Return [X, Y] of the center of cell containing provided text 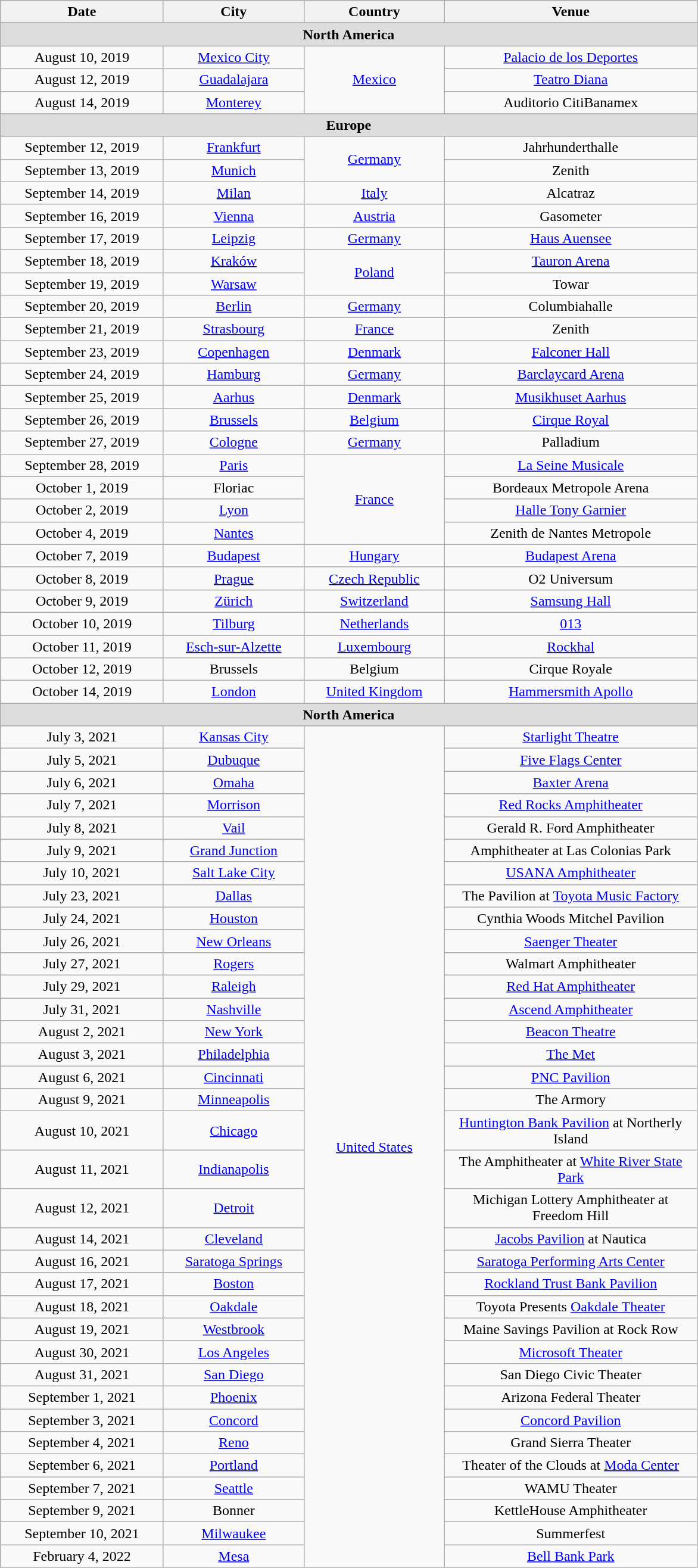
September 27, 2019 [82, 442]
September 19, 2019 [82, 284]
Arizona Federal Theater [571, 1397]
Amphitheater at Las Colonias Park [571, 850]
Saratoga Springs [233, 1261]
September 23, 2019 [82, 352]
Jahrhunderthalle [571, 148]
Vienna [233, 216]
Samsung Hall [571, 601]
September 26, 2019 [82, 420]
Omaha [233, 783]
The Met [571, 1055]
September 16, 2019 [82, 216]
September 21, 2019 [82, 329]
Oakdale [233, 1307]
Hamburg [233, 375]
Microsoft Theater [571, 1352]
Luxembourg [374, 646]
Dallas [233, 896]
August 3, 2021 [82, 1055]
October 10, 2019 [82, 624]
London [233, 692]
August 31, 2021 [82, 1374]
October 2, 2019 [82, 510]
Zürich [233, 601]
United Kingdom [374, 692]
July 3, 2021 [82, 737]
September 25, 2019 [82, 397]
Guadalajara [233, 80]
October 8, 2019 [82, 578]
Detroit [233, 1208]
Falconer Hall [571, 352]
September 10, 2021 [82, 1533]
Minneapolis [233, 1100]
August 17, 2021 [82, 1284]
August 30, 2021 [82, 1352]
O2 Universum [571, 578]
Vail [233, 828]
Chicago [233, 1130]
October 14, 2019 [82, 692]
Ascend Amphitheater [571, 1009]
Red Rocks Amphitheater [571, 805]
Europe [349, 125]
August 14, 2019 [82, 102]
Poland [374, 272]
Cleveland [233, 1239]
Budapest Arena [571, 556]
Houston [233, 918]
September 12, 2019 [82, 148]
September 6, 2021 [82, 1466]
Reno [233, 1443]
Tilburg [233, 624]
July 23, 2021 [82, 896]
August 19, 2021 [82, 1329]
July 29, 2021 [82, 986]
Salt Lake City [233, 873]
Frankfurt [233, 148]
Columbiahalle [571, 307]
Strasbourg [233, 329]
September 7, 2021 [82, 1488]
Beacon Theatre [571, 1032]
Tauron Arena [571, 261]
July 24, 2021 [82, 918]
Portland [233, 1466]
Baxter Arena [571, 783]
New York [233, 1032]
Grand Junction [233, 850]
August 12, 2019 [82, 80]
The Pavilion at Toyota Music Factory [571, 896]
Huntington Bank Pavilion at Northerly Island [571, 1130]
September 17, 2019 [82, 238]
Musikhuset Aarhus [571, 397]
Italy [374, 193]
Hungary [374, 556]
Kraków [233, 261]
Concord Pavilion [571, 1420]
Five Flags Center [571, 760]
The Amphitheater at White River State Park [571, 1170]
September 24, 2019 [82, 375]
PNC Pavilion [571, 1077]
Westbrook [233, 1329]
United States [374, 1147]
Los Angeles [233, 1352]
Auditorio CitiBanamex [571, 102]
Mexico [374, 80]
Red Hat Amphitheater [571, 986]
July 27, 2021 [82, 964]
October 7, 2019 [82, 556]
Bell Bank Park [571, 1556]
La Seine Musicale [571, 465]
Prague [233, 578]
Michigan Lottery Amphitheater at Freedom Hill [571, 1208]
July 26, 2021 [82, 941]
Starlight Theatre [571, 737]
September 20, 2019 [82, 307]
September 3, 2021 [82, 1420]
August 16, 2021 [82, 1261]
Dubuque [233, 760]
Cynthia Woods Mitchel Pavilion [571, 918]
August 11, 2021 [82, 1170]
September 18, 2019 [82, 261]
Alcatraz [571, 193]
October 12, 2019 [82, 669]
Boston [233, 1284]
Raleigh [233, 986]
July 31, 2021 [82, 1009]
Berlin [233, 307]
Austria [374, 216]
Phoenix [233, 1397]
Lyon [233, 510]
Munich [233, 170]
February 4, 2022 [82, 1556]
Seattle [233, 1488]
Leipzig [233, 238]
Jacobs Pavilion at Nautica [571, 1239]
Esch-sur-Alzette [233, 646]
New Orleans [233, 941]
Towar [571, 284]
Venue [571, 12]
October 11, 2019 [82, 646]
Toyota Presents Oakdale Theater [571, 1307]
Rockland Trust Bank Pavilion [571, 1284]
Budapest [233, 556]
Barclaycard Arena [571, 375]
USANA Amphitheater [571, 873]
San Diego Civic Theater [571, 1374]
Milwaukee [233, 1533]
August 12, 2021 [82, 1208]
August 6, 2021 [82, 1077]
July 10, 2021 [82, 873]
Concord [233, 1420]
Mesa [233, 1556]
October 1, 2019 [82, 488]
Gerald R. Ford Amphitheater [571, 828]
Summerfest [571, 1533]
Haus Auensee [571, 238]
Floriac [233, 488]
San Diego [233, 1374]
Walmart Amphitheater [571, 964]
Cincinnati [233, 1077]
Morrison [233, 805]
August 9, 2021 [82, 1100]
City [233, 12]
Switzerland [374, 601]
Nashville [233, 1009]
September 14, 2019 [82, 193]
Saratoga Performing Arts Center [571, 1261]
August 2, 2021 [82, 1032]
Rogers [233, 964]
July 8, 2021 [82, 828]
September 9, 2021 [82, 1511]
Cirque Royale [571, 669]
Milan [233, 193]
Palacio de los Deportes [571, 57]
Teatro Diana [571, 80]
The Armory [571, 1100]
July 5, 2021 [82, 760]
Netherlands [374, 624]
Kansas City [233, 737]
Cirque Royal [571, 420]
September 4, 2021 [82, 1443]
August 10, 2021 [82, 1130]
Indianapolis [233, 1170]
Warsaw [233, 284]
Bordeaux Metropole Arena [571, 488]
Saenger Theater [571, 941]
Zenith de Nantes Metropole [571, 533]
Halle Tony Garnier [571, 510]
Monterey [233, 102]
Hammersmith Apollo [571, 692]
July 7, 2021 [82, 805]
Gasometer [571, 216]
Grand Sierra Theater [571, 1443]
September 13, 2019 [82, 170]
013 [571, 624]
WAMU Theater [571, 1488]
Date [82, 12]
September 1, 2021 [82, 1397]
August 18, 2021 [82, 1307]
Aarhus [233, 397]
July 9, 2021 [82, 850]
July 6, 2021 [82, 783]
Mexico City [233, 57]
August 10, 2019 [82, 57]
September 28, 2019 [82, 465]
October 4, 2019 [82, 533]
Theater of the Clouds at Moda Center [571, 1466]
Czech Republic [374, 578]
October 9, 2019 [82, 601]
Philadelphia [233, 1055]
Cologne [233, 442]
Palladium [571, 442]
Paris [233, 465]
Rockhal [571, 646]
Nantes [233, 533]
KettleHouse Amphitheater [571, 1511]
August 14, 2021 [82, 1239]
Maine Savings Pavilion at Rock Row [571, 1329]
Country [374, 12]
Bonner [233, 1511]
Copenhagen [233, 352]
